Determine the (X, Y) coordinate at the center of the cell enclosing the given text.  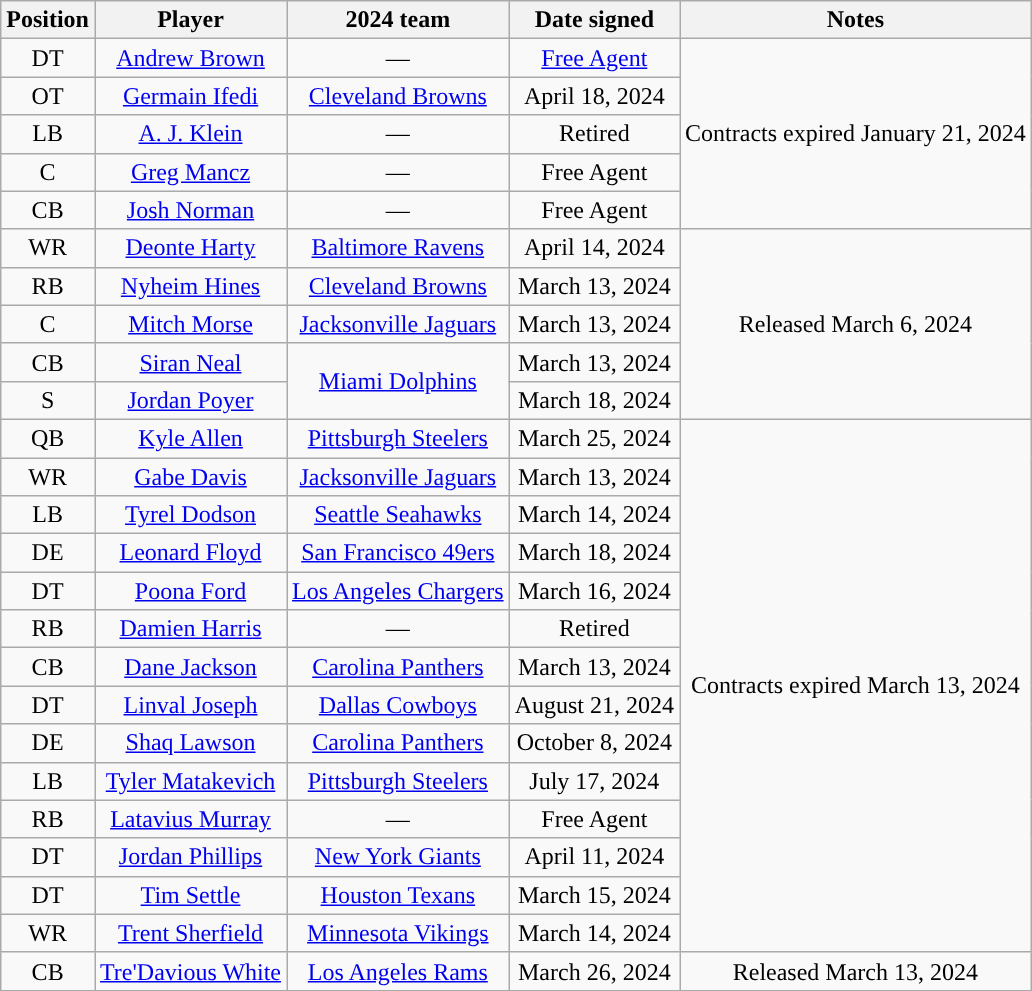
Seattle Seahawks (398, 515)
Shaq Lawson (190, 743)
March 16, 2024 (594, 591)
Jordan Phillips (190, 857)
Linval Joseph (190, 705)
Tyrel Dodson (190, 515)
August 21, 2024 (594, 705)
Siran Neal (190, 362)
Baltimore Ravens (398, 248)
Greg Mancz (190, 172)
Dane Jackson (190, 667)
Latavius Murray (190, 819)
Trent Sherfield (190, 933)
Kyle Allen (190, 438)
Tre'Davious White (190, 971)
A. J. Klein (190, 134)
Dallas Cowboys (398, 705)
S (48, 400)
New York Giants (398, 857)
Nyheim Hines (190, 286)
San Francisco 49ers (398, 553)
Tim Settle (190, 895)
Notes (856, 20)
April 11, 2024 (594, 857)
March 25, 2024 (594, 438)
July 17, 2024 (594, 781)
Date signed (594, 20)
2024 team (398, 20)
March 26, 2024 (594, 971)
Josh Norman (190, 210)
March 15, 2024 (594, 895)
Tyler Matakevich (190, 781)
Deonte Harty (190, 248)
October 8, 2024 (594, 743)
Damien Harris (190, 629)
Released March 6, 2024 (856, 324)
Miami Dolphins (398, 381)
Poona Ford (190, 591)
Released March 13, 2024 (856, 971)
Germain Ifedi (190, 96)
Player (190, 20)
Houston Texans (398, 895)
OT (48, 96)
QB (48, 438)
Position (48, 20)
Los Angeles Rams (398, 971)
Leonard Floyd (190, 553)
Contracts expired March 13, 2024 (856, 686)
April 18, 2024 (594, 96)
Los Angeles Chargers (398, 591)
Gabe Davis (190, 477)
Mitch Morse (190, 324)
Minnesota Vikings (398, 933)
Contracts expired January 21, 2024 (856, 134)
Jordan Poyer (190, 400)
Andrew Brown (190, 58)
April 14, 2024 (594, 248)
